Return the [x, y] coordinate for the center point of the cell that contains the specified text.  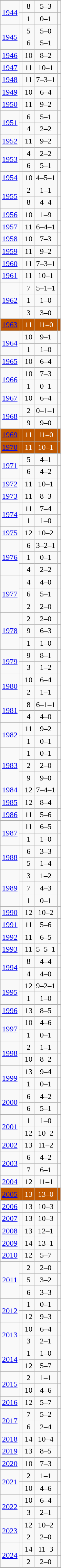
1987 [10, 833]
1982 [10, 735]
5–3 [46, 6]
2016 [10, 1402]
1950 [10, 104]
1948 [10, 80]
2008 [10, 1231]
1959 [10, 251]
0–1–1 [46, 410]
1997 [10, 1029]
1980 [10, 686]
5–0 [46, 31]
1944 [10, 13]
11–3 [46, 1549]
1996 [10, 1010]
1961 [10, 276]
1983 [10, 766]
6–1 [46, 1170]
1992 [10, 937]
1954 [10, 178]
7–4–1 [46, 790]
1990 [10, 912]
1984 [10, 790]
2000 [10, 1102]
2014 [10, 1360]
1951 [10, 123]
1967 [10, 398]
10–4 [46, 1439]
1955 [10, 196]
2018 [10, 1439]
1989 [10, 888]
5–1–1 [46, 288]
2009 [10, 1243]
1986 [10, 815]
2021 [10, 1482]
2023 [10, 1531]
2013 [10, 1335]
1957 [10, 227]
1973 [10, 496]
6–1–1 [46, 704]
1–9 [46, 215]
1965 [10, 362]
1974 [10, 514]
2010 [10, 1255]
12–1 [46, 1231]
1995 [10, 992]
1988 [10, 857]
9–4 [46, 1072]
1966 [10, 380]
4–5–1 [46, 178]
1949 [10, 92]
7–4 [46, 508]
4–3 [46, 888]
1998 [10, 1053]
1975 [10, 533]
1999 [10, 1078]
1946 [10, 55]
5–2 [46, 1415]
5–5–1 [46, 949]
13–0 [46, 1194]
1–4 [46, 863]
1963 [10, 325]
6–4–1 [46, 227]
1964 [10, 343]
1977 [10, 594]
2002 [10, 1145]
1947 [10, 68]
1979 [10, 661]
1991 [10, 925]
2022 [10, 1506]
6–3 [46, 631]
1978 [10, 631]
2001 [10, 1127]
1953 [10, 160]
1972 [10, 484]
2005 [10, 1194]
2006 [10, 1206]
1976 [10, 558]
1968 [10, 417]
2015 [10, 1384]
2020 [10, 1463]
2017 [10, 1421]
1970 [10, 447]
1994 [10, 968]
1993 [10, 949]
3–2 [46, 1280]
1981 [10, 710]
1960 [10, 263]
1962 [10, 300]
1952 [10, 141]
11–2 [46, 1145]
2024 [10, 1555]
3–2–1 [46, 545]
1945 [10, 37]
2019 [10, 1451]
2007 [10, 1219]
1985 [10, 802]
4–1 [46, 459]
2004 [10, 1182]
9–3 [46, 1316]
8–4 [46, 802]
9–2–1 [46, 986]
8–1 [46, 655]
3–0 [46, 312]
1971 [10, 466]
2012 [10, 1310]
8–3 [46, 496]
9–1 [46, 337]
1969 [10, 435]
2011 [10, 1280]
11–1 [46, 1182]
13–1 [46, 1243]
2003 [10, 1164]
2–4 [46, 1427]
1956 [10, 215]
1958 [10, 239]
